From the cell containing the given text, extract its center point as [X, Y] coordinate. 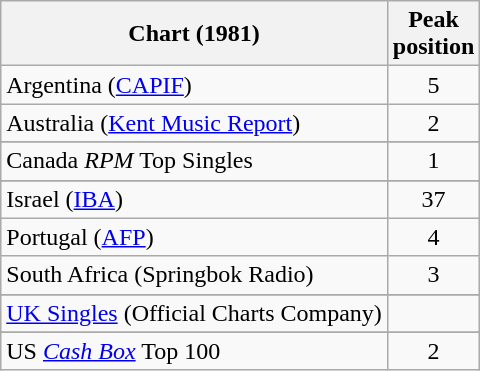
Canada RPM Top Singles [194, 161]
Chart (1981) [194, 34]
Peakposition [433, 34]
Portugal (AFP) [194, 237]
Israel (IBA) [194, 199]
Argentina (CAPIF) [194, 85]
4 [433, 237]
Australia (Kent Music Report) [194, 123]
37 [433, 199]
3 [433, 275]
5 [433, 85]
UK Singles (Official Charts Company) [194, 313]
South Africa (Springbok Radio) [194, 275]
1 [433, 161]
US Cash Box Top 100 [194, 351]
